Return the (x, y) coordinate for the center point of the cell that contains the specified text.  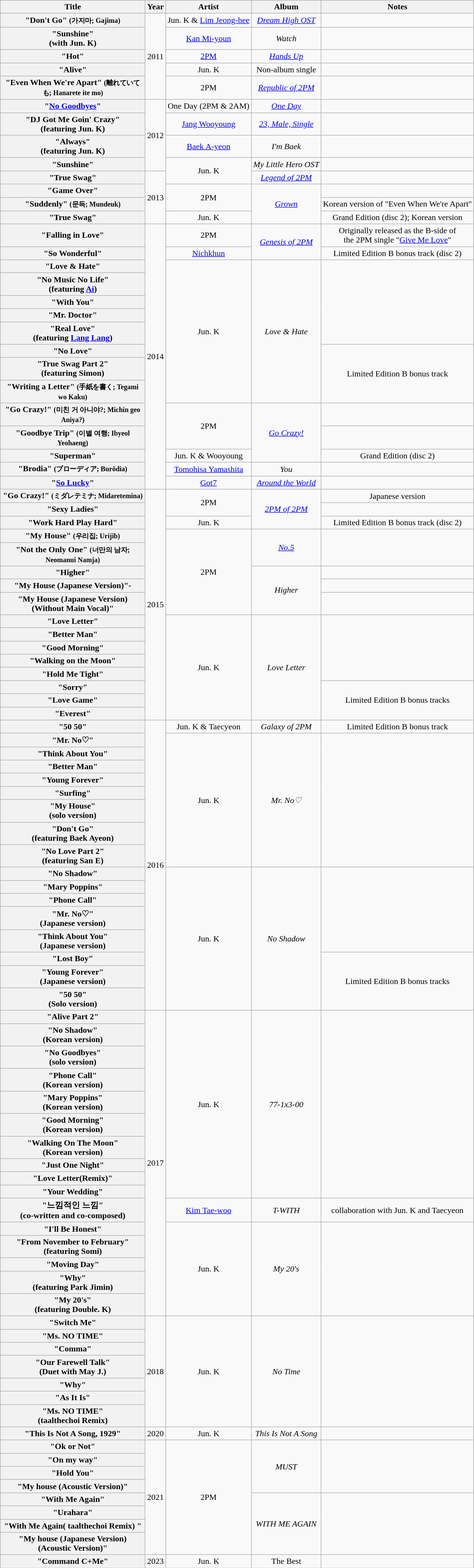
"Mr. No♡" (Japanese version) (73, 918)
"Goodbye Trip" (이별 여행; Ibyeol Yeohaeng) (73, 437)
"Hold You" (73, 1473)
"Mary Poppins" (73, 887)
"Think About You" (Japanese version) (73, 941)
"Sorry" (73, 687)
Grand Edition (disc 2) (397, 456)
2020 (156, 1433)
Love & Hate (286, 331)
"My House" (우리집; Urijib) (73, 536)
"50 50" (73, 727)
"With You" (73, 302)
Around the World (286, 483)
"True Swag Part 2"(featuring Simon) (73, 369)
"So Wonderful" (73, 253)
"Hold Me Tight" (73, 674)
2014 (156, 357)
"Work Hard Play Hard" (73, 522)
The Best (286, 1561)
"As It Is" (73, 1398)
One Day (286, 106)
"Young Forever" (73, 780)
"My House (Japanese Version)(Without Main Vocal)" (73, 603)
Got7 (209, 483)
"느낌적인 느낌" (co-written and co-composed) (73, 1210)
Hands Up (286, 56)
"My House (Japanese Version)"- (73, 585)
Kim Tae-woo (209, 1210)
"Sexy Ladies" (73, 509)
"Just One Night" (73, 1165)
Love Letter (286, 667)
2023 (156, 1561)
"Even When We're Apart" (離れていても; Hanarete ite mo) (73, 88)
"No Love Part 2" (featuring San E) (73, 856)
"Moving Day" (73, 1264)
No Shadow (286, 939)
Korean version of "Even When We're Apart" (397, 204)
2011 (156, 57)
"Walking On The Moon" (Korean version) (73, 1147)
Jun. K & Lim Jeong-hee (209, 20)
Republic of 2PM (286, 88)
"Love Letter(Remix)" (73, 1178)
2018 (156, 1371)
2017 (156, 1163)
"Why" (73, 1385)
Watch (286, 38)
"Superman" (73, 456)
Dream High OST (286, 20)
Legend of 2PM (286, 177)
"Young Forever" (Japanese version) (73, 976)
Artist (209, 7)
2021 (156, 1497)
"Falling in Love" (73, 235)
"Alive Part 2" (73, 1017)
"Ms. NO TIME" (73, 1336)
"Surfing" (73, 793)
Grown (286, 204)
"DJ Got Me Goin' Crazy"(featuring Jun. K) (73, 124)
"Think About You" (73, 754)
"Not the Only One" (너만의 남자; Neomanui Namja) (73, 554)
"Writing a Letter" (手紙を書く; Tegami wo Kaku) (73, 392)
You (286, 469)
"Command C+Me" (73, 1561)
"So Lucky" (73, 483)
Go Crazy! (286, 432)
"Ok or Not" (73, 1447)
"Mr. Doctor" (73, 315)
"Mary Poppins" (Korean version) (73, 1102)
"Don't Go" (가지마; Gajima) (73, 20)
"Good Morning" (Korean version) (73, 1124)
Kan Mi-youn (209, 38)
"Sunshine"(with Jun. K) (73, 38)
"Phone Call" (73, 900)
2012 (156, 135)
"50 50" (Solo version) (73, 999)
"Go Crazy!" (ミダレテミナ; Midaretemina) (73, 496)
Mr. No♡ (286, 800)
2PM of 2PM (286, 509)
"Why" (featuring Park Jimin) (73, 1282)
"Comma" (73, 1349)
"Don't Go" (featuring Baek Ayeon) (73, 833)
My Little Hero OST (286, 164)
"Real Love"(featuring Lang Lang) (73, 333)
"With Me Again" (73, 1499)
Album (286, 7)
"No Shadow" (Korean version) (73, 1034)
No.5 (286, 547)
"This Is Not A Song, 1929" (73, 1433)
"Phone Call" (Korean version) (73, 1079)
"From November to February" (featuring Somi) (73, 1246)
"No Goodbyes" (73, 106)
"My house (Japanese Version) (Acoustic Version)" (73, 1544)
Jun. K & Taecyeon (209, 727)
2015 (156, 605)
"Walking on the Moon" (73, 661)
"Everest" (73, 713)
"No Love" (73, 351)
No Time (286, 1371)
Japanese version (397, 496)
collaboration with Jun. K and Taecyeon (397, 1210)
2013 (156, 198)
"Suddenly" (문득; Mundeuk) (73, 204)
"Go Crazy!" (미친 거 아니야?; Michin geo Aniya?) (73, 414)
"Love Letter" (73, 621)
This Is Not A Song (286, 1433)
"On my way" (73, 1460)
"Switch Me" (73, 1323)
"With Me Again( taalthechoi Remix) " (73, 1525)
Baek A-yeon (209, 147)
"Ms. NO TIME" (taalthechoi Remix) (73, 1416)
Title (73, 7)
Jun. K & Wooyoung (209, 456)
"No Music No Life"(featuring Ai) (73, 284)
"My 20's" (featuring Double. K) (73, 1305)
Originally released as the B-side of the 2PM single "Give Me Love" (397, 235)
MUST (286, 1466)
23, Male, Single (286, 124)
My 20's (286, 1269)
"Our Farewell Talk" (Duet with May J.) (73, 1367)
Grand Edition (disc 2); Korean version (397, 218)
"Love & Hate" (73, 266)
Genesis of 2PM (286, 242)
Non-album single (286, 70)
"No Goodbyes" (solo version) (73, 1057)
"Good Morning" (73, 648)
"My house (Acoustic Version)" (73, 1486)
Tomohisa Yamashita (209, 469)
2016 (156, 865)
Notes (397, 7)
77-1x3-00 (286, 1104)
Higher (286, 590)
One Day (2PM & 2AM) (209, 106)
"Game Over" (73, 191)
"Sunshine" (73, 164)
Year (156, 7)
"No Shadow" (73, 874)
"Brodia" (ブローディア; Burōdia) (73, 469)
"Lost Boy" (73, 959)
"Higher" (73, 572)
"Always"(featuring Jun. K) (73, 147)
"Urahara" (73, 1512)
I'm Baek (286, 147)
WITH ME AGAIN (286, 1524)
"Hot" (73, 56)
Jang Wooyoung (209, 124)
"Mr. No♡" (73, 740)
"Love Game" (73, 700)
"Your Wedding" (73, 1192)
Nichkhun (209, 253)
Galaxy of 2PM (286, 727)
"Alive" (73, 70)
T-WITH (286, 1210)
"I'll Be Honest" (73, 1229)
"My House" (solo version) (73, 811)
